Provide the (x, y) coordinate of the cell's center where the given text is located.  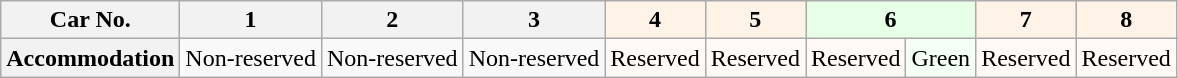
2 (392, 20)
7 (1026, 20)
Accommodation (90, 58)
8 (1126, 20)
1 (251, 20)
Green (941, 58)
Car No. (90, 20)
4 (655, 20)
5 (755, 20)
3 (534, 20)
6 (891, 20)
